Extract the (X, Y) coordinate from the center of the cell holding the provided text.  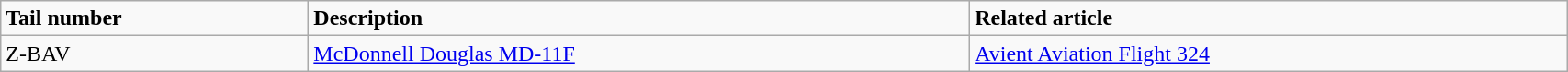
Avient Aviation Flight 324 (1269, 54)
Description (639, 18)
Related article (1269, 18)
Z-BAV (154, 54)
McDonnell Douglas MD-11F (639, 54)
Tail number (154, 18)
